Find where the given text appears and provide that cell's center as [X, Y] coordinate. 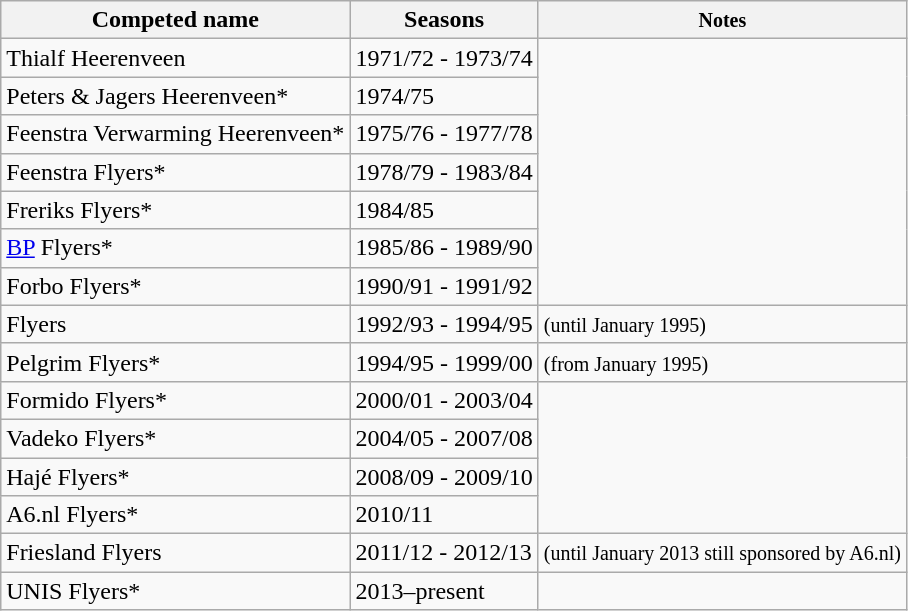
1974/75 [444, 96]
A6.nl Flyers* [176, 515]
Friesland Flyers [176, 553]
Peters & Jagers Heerenveen* [176, 96]
2010/11 [444, 515]
Pelgrim Flyers* [176, 362]
(from January 1995) [722, 362]
Formido Flyers* [176, 400]
Notes [722, 20]
2013–present [444, 591]
1992/93 - 1994/95 [444, 324]
Vadeko Flyers* [176, 438]
2008/09 - 2009/10 [444, 477]
Feenstra Flyers* [176, 172]
1984/85 [444, 210]
1975/76 - 1977/78 [444, 134]
Feenstra Verwarming Heerenveen* [176, 134]
Forbo Flyers* [176, 286]
1971/72 - 1973/74 [444, 58]
1990/91 - 1991/92 [444, 286]
2011/12 - 2012/13 [444, 553]
2004/05 - 2007/08 [444, 438]
UNIS Flyers* [176, 591]
1985/86 - 1989/90 [444, 248]
Competed name [176, 20]
(until January 2013 still sponsored by A6.nl) [722, 553]
Seasons [444, 20]
1994/95 - 1999/00 [444, 362]
Hajé Flyers* [176, 477]
Freriks Flyers* [176, 210]
Thialf Heerenveen [176, 58]
2000/01 - 2003/04 [444, 400]
BP Flyers* [176, 248]
(until January 1995) [722, 324]
Flyers [176, 324]
1978/79 - 1983/84 [444, 172]
